Pinpoint the cell where the given text exists, returning its [x, y] midpoint coordinate. 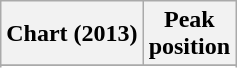
Chart (2013) [72, 34]
Peakposition [189, 34]
